Determine the [X, Y] coordinate at the center of the cell enclosing the given text.  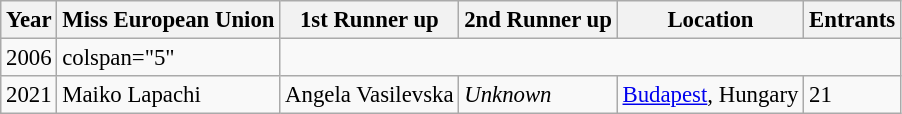
Miss European Union [168, 20]
Angela Vasilevska [370, 95]
colspan="5" [168, 58]
Maiko Lapachi [168, 95]
Unknown [538, 95]
2nd Runner up [538, 20]
Location [710, 20]
21 [852, 95]
2021 [29, 95]
Budapest, Hungary [710, 95]
1st Runner up [370, 20]
Year [29, 20]
Entrants [852, 20]
2006 [29, 58]
